For the text-containing cell, return its midpoint in [x, y] coordinate format. 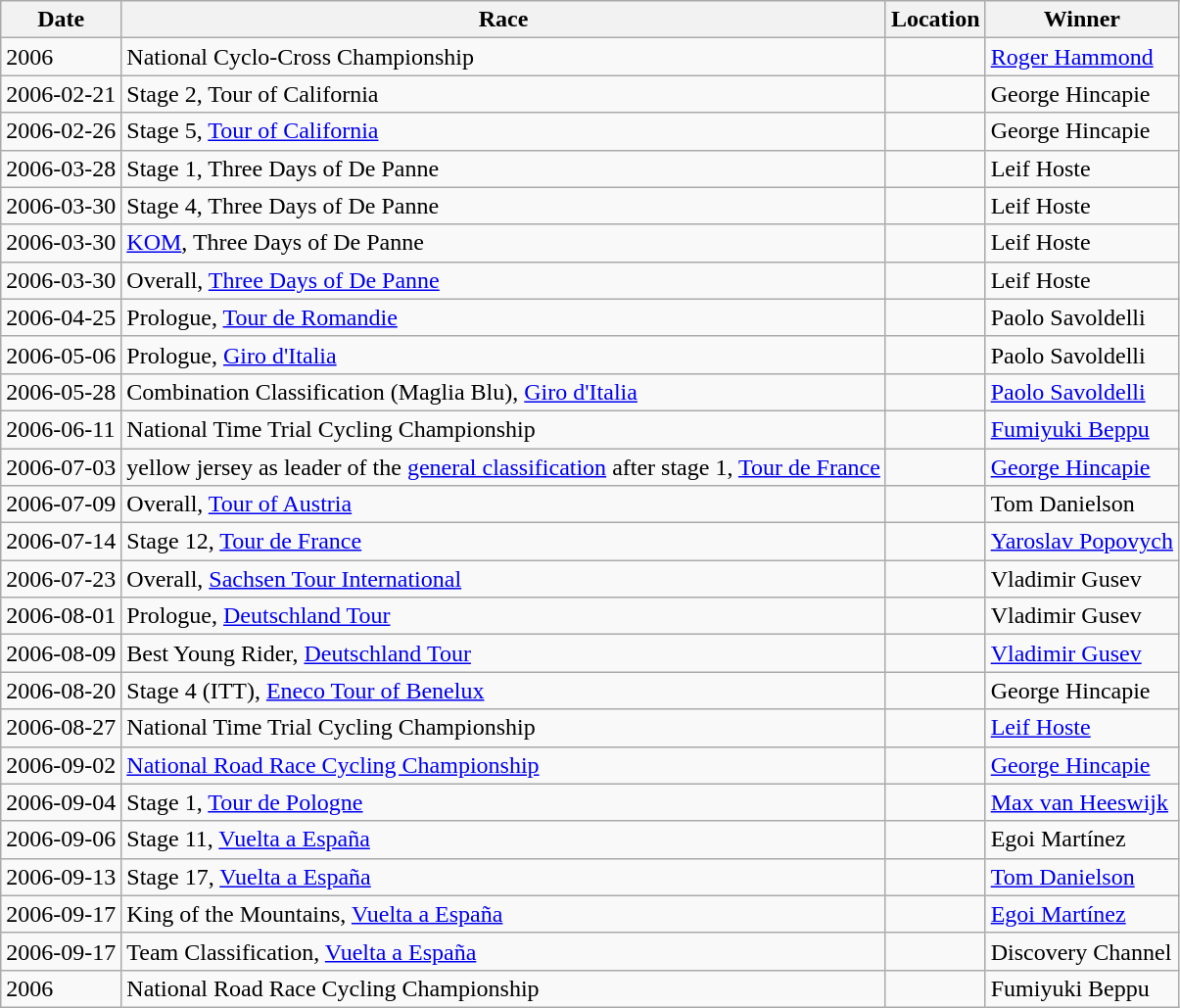
yellow jersey as leader of the general classification after stage 1, Tour de France [503, 467]
2006-07-23 [61, 579]
KOM, Three Days of De Panne [503, 243]
Stage 11, Vuelta a España [503, 840]
Stage 5, Tour of California [503, 131]
Prologue, Giro d'Italia [503, 355]
Combination Classification (Maglia Blu), Giro d'Italia [503, 392]
Prologue, Deutschland Tour [503, 616]
2006-08-09 [61, 653]
National Cyclo-Cross Championship [503, 57]
Discovery Channel [1081, 951]
Team Classification, Vuelta a España [503, 951]
2006-02-26 [61, 131]
Stage 12, Tour de France [503, 542]
Overall, Sachsen Tour International [503, 579]
2006-07-03 [61, 467]
Stage 1, Tour de Pologne [503, 802]
Stage 2, Tour of California [503, 94]
Best Young Rider, Deutschland Tour [503, 653]
2006-07-14 [61, 542]
2006-09-06 [61, 840]
Prologue, Tour de Romandie [503, 317]
2006-09-13 [61, 877]
King of the Mountains, Vuelta a España [503, 914]
2006-08-01 [61, 616]
2006-02-21 [61, 94]
Stage 4 (ITT), Eneco Tour of Benelux [503, 691]
2006-07-09 [61, 504]
2006-05-06 [61, 355]
Location [935, 20]
2006-08-27 [61, 728]
Max van Heeswijk [1081, 802]
2006-06-11 [61, 429]
Winner [1081, 20]
2006-08-20 [61, 691]
Stage 4, Three Days of De Panne [503, 206]
2006-09-04 [61, 802]
Roger Hammond [1081, 57]
Overall, Tour of Austria [503, 504]
Race [503, 20]
Overall, Three Days of De Panne [503, 280]
Stage 17, Vuelta a España [503, 877]
Stage 1, Three Days of De Panne [503, 168]
Date [61, 20]
2006-03-28 [61, 168]
Yaroslav Popovych [1081, 542]
2006-09-02 [61, 765]
2006-05-28 [61, 392]
2006-04-25 [61, 317]
